Search for the cell housing the specified text and yield its (x, y) center coordinate. 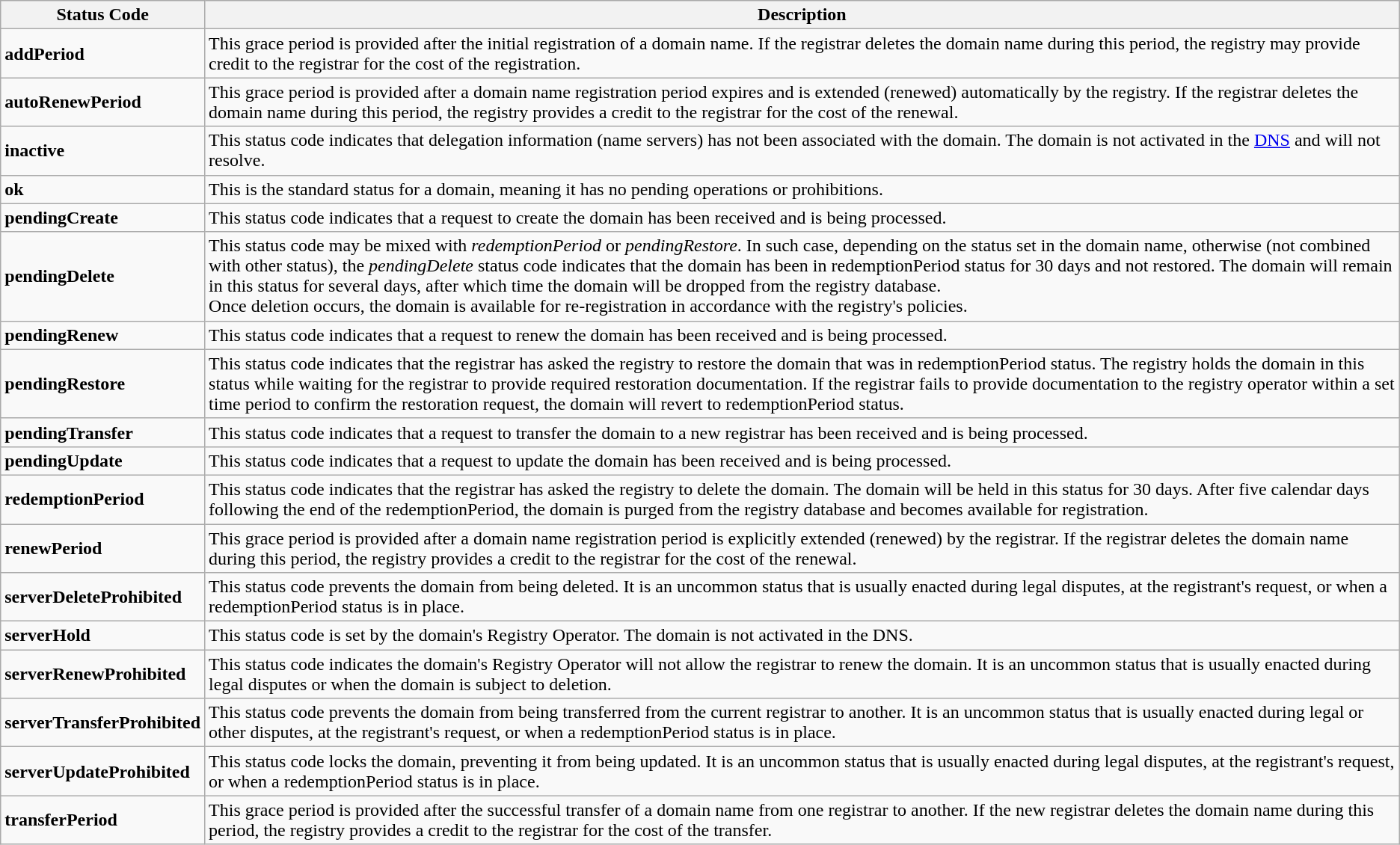
Description (802, 15)
This is the standard status for a domain, meaning it has no pending operations or prohibitions. (802, 189)
This status code indicates that a request to transfer the domain to a new registrar has been received and is being processed. (802, 432)
Status Code (103, 15)
ok (103, 189)
serverRenewProhibited (103, 675)
transferPeriod (103, 820)
pendingCreate (103, 218)
serverDeleteProhibited (103, 597)
pendingTransfer (103, 432)
This status code indicates that a request to create the domain has been received and is being processed. (802, 218)
This status code indicates that a request to renew the domain has been received and is being processed. (802, 335)
serverUpdateProhibited (103, 772)
This status code is set by the domain's Registry Operator. The domain is not activated in the DNS. (802, 636)
autoRenewPeriod (103, 102)
pendingRestore (103, 384)
addPeriod (103, 54)
pendingUpdate (103, 461)
pendingDelete (103, 277)
serverHold (103, 636)
redemptionPeriod (103, 500)
pendingRenew (103, 335)
renewPeriod (103, 547)
This status code indicates that a request to update the domain has been received and is being processed. (802, 461)
serverTransferProhibited (103, 722)
inactive (103, 151)
